Search for the cell housing the specified text and yield its (x, y) center coordinate. 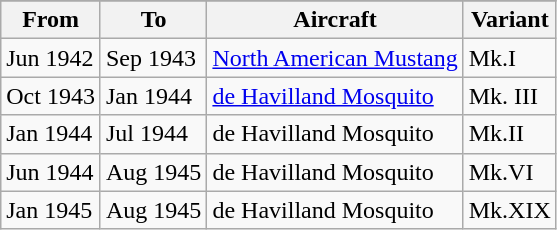
Aircraft (335, 20)
Jul 1944 (153, 134)
Oct 1943 (51, 96)
Mk.VI (510, 172)
Mk.I (510, 58)
Jan 1945 (51, 210)
Jun 1944 (51, 172)
Mk.II (510, 134)
From (51, 20)
Mk. III (510, 96)
To (153, 20)
Variant (510, 20)
North American Mustang (335, 58)
Jun 1942 (51, 58)
Sep 1943 (153, 58)
Mk.XIX (510, 210)
